Detect which cell encompasses the target text, then output its [x, y] center coordinate. 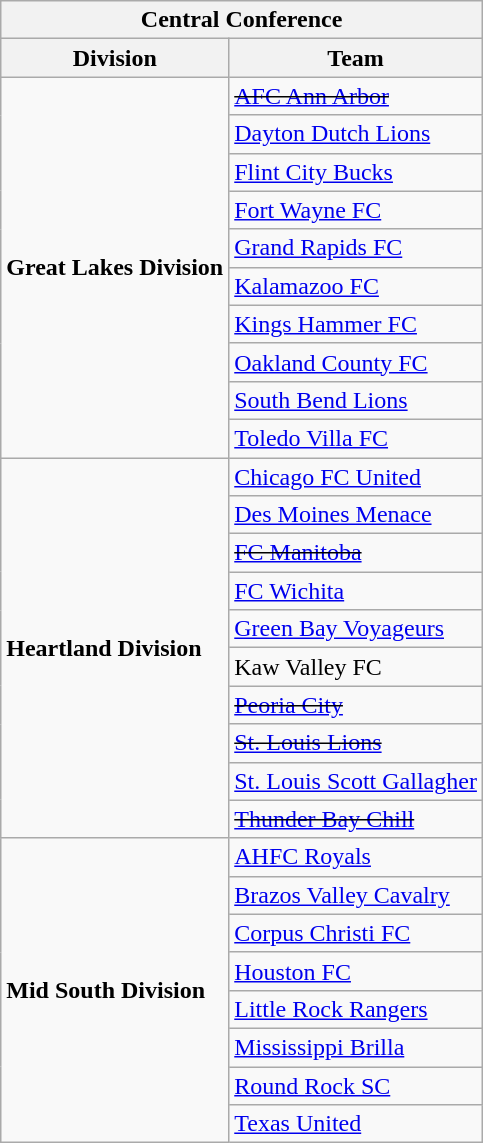
Grand Rapids FC [356, 248]
Texas United [356, 1124]
Great Lakes Division [115, 268]
Division [115, 58]
Dayton Dutch Lions [356, 134]
FC Manitoba [356, 553]
FC Wichita [356, 591]
Houston FC [356, 971]
Central Conference [242, 20]
Peoria City [356, 705]
Oakland County FC [356, 362]
Team [356, 58]
Mississippi Brilla [356, 1047]
Kaw Valley FC [356, 667]
Thunder Bay Chill [356, 819]
St. Louis Scott Gallagher [356, 781]
Fort Wayne FC [356, 210]
Kings Hammer FC [356, 324]
Flint City Bucks [356, 172]
Round Rock SC [356, 1085]
South Bend Lions [356, 400]
Mid South Division [115, 990]
Chicago FC United [356, 477]
AHFC Royals [356, 857]
Corpus Christi FC [356, 933]
Heartland Division [115, 648]
Brazos Valley Cavalry [356, 895]
AFC Ann Arbor [356, 96]
Toledo Villa FC [356, 438]
Des Moines Menace [356, 515]
Little Rock Rangers [356, 1009]
Green Bay Voyageurs [356, 629]
St. Louis Lions [356, 743]
Kalamazoo FC [356, 286]
